Determine the [x, y] coordinate at the center of the cell enclosing the given text.  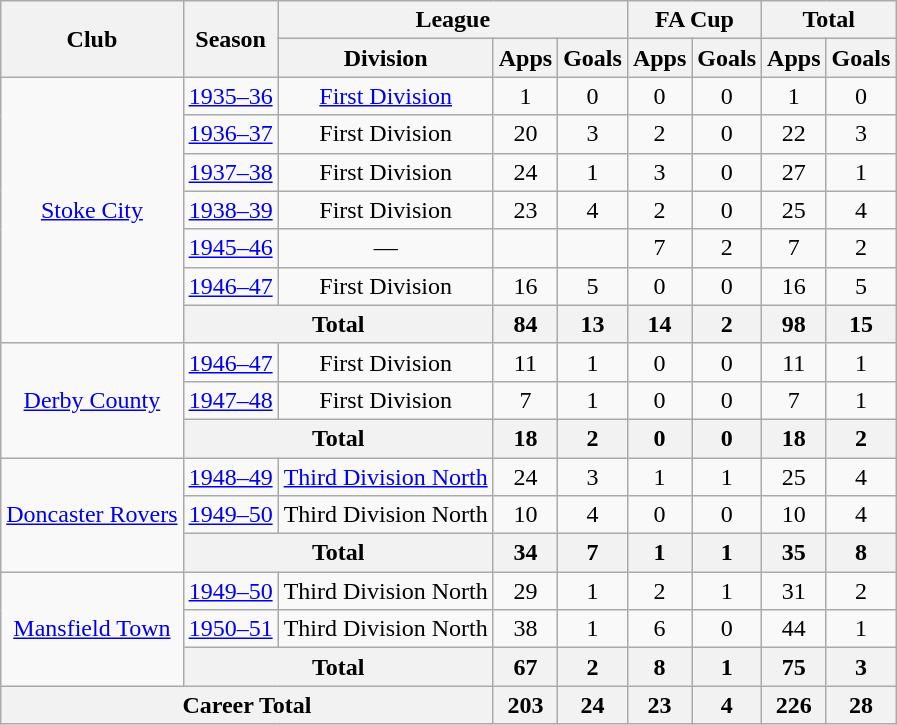
— [386, 248]
Season [230, 39]
75 [794, 667]
Division [386, 58]
226 [794, 705]
1945–46 [230, 248]
Stoke City [92, 210]
1937–38 [230, 172]
1936–37 [230, 134]
22 [794, 134]
38 [525, 629]
FA Cup [694, 20]
20 [525, 134]
1938–39 [230, 210]
31 [794, 591]
14 [659, 324]
13 [593, 324]
Mansfield Town [92, 629]
Derby County [92, 400]
1935–36 [230, 96]
98 [794, 324]
28 [861, 705]
Doncaster Rovers [92, 515]
League [452, 20]
1947–48 [230, 400]
203 [525, 705]
84 [525, 324]
67 [525, 667]
15 [861, 324]
1948–49 [230, 477]
35 [794, 553]
29 [525, 591]
27 [794, 172]
44 [794, 629]
6 [659, 629]
Club [92, 39]
1950–51 [230, 629]
Career Total [247, 705]
34 [525, 553]
